Locate the cell with the specified text and output its [X, Y] center coordinate. 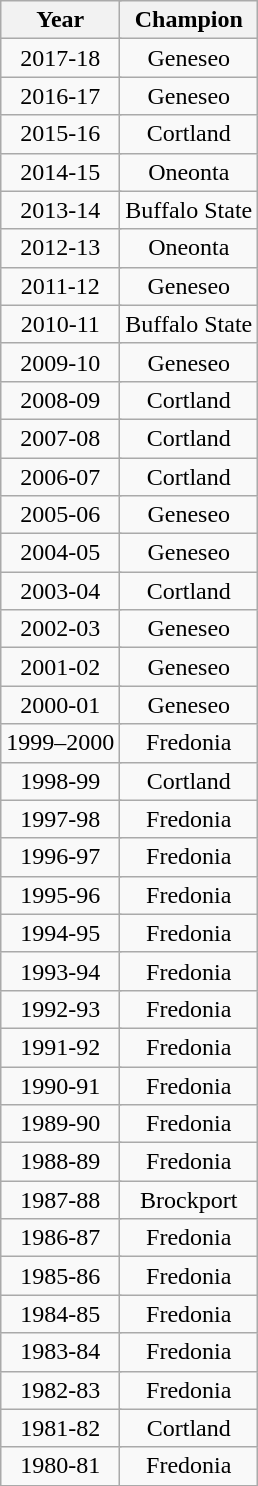
2004-05 [60, 553]
2008-09 [60, 400]
1998-99 [60, 781]
2002-03 [60, 629]
2013-14 [60, 210]
2003-04 [60, 591]
1997-98 [60, 819]
1983-84 [60, 1352]
2000-01 [60, 705]
2001-02 [60, 667]
1992-93 [60, 1009]
2005-06 [60, 515]
1986-87 [60, 1238]
1984-85 [60, 1314]
1995-96 [60, 895]
1980-81 [60, 1466]
1991-92 [60, 1047]
Champion [189, 20]
2016-17 [60, 96]
1990-91 [60, 1085]
1985-86 [60, 1276]
2014-15 [60, 172]
2015-16 [60, 134]
2011-12 [60, 286]
Brockport [189, 1200]
Year [60, 20]
1982-83 [60, 1390]
2007-08 [60, 438]
1987-88 [60, 1200]
1996-97 [60, 857]
1999–2000 [60, 743]
2010-11 [60, 324]
1993-94 [60, 971]
1994-95 [60, 933]
2017-18 [60, 58]
2012-13 [60, 248]
1989-90 [60, 1124]
2009-10 [60, 362]
2006-07 [60, 477]
1981-82 [60, 1428]
1988-89 [60, 1162]
